Identify which cell holds the provided text, then report its [x, y] central coordinate. 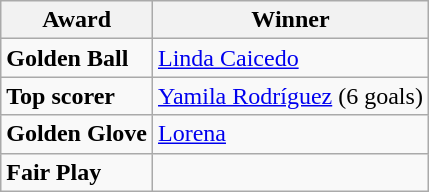
Award [77, 20]
Lorena [290, 134]
Golden Ball [77, 58]
Linda Caicedo [290, 58]
Yamila Rodríguez (6 goals) [290, 96]
Fair Play [77, 172]
Winner [290, 20]
Golden Glove [77, 134]
Top scorer [77, 96]
